Determine the [X, Y] coordinate at the center of the cell enclosing the given text.  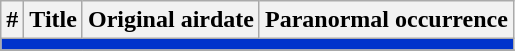
Title [54, 20]
# [12, 20]
Paranormal occurrence [386, 20]
Original airdate [170, 20]
